Return [X, Y] of the center of cell containing provided text 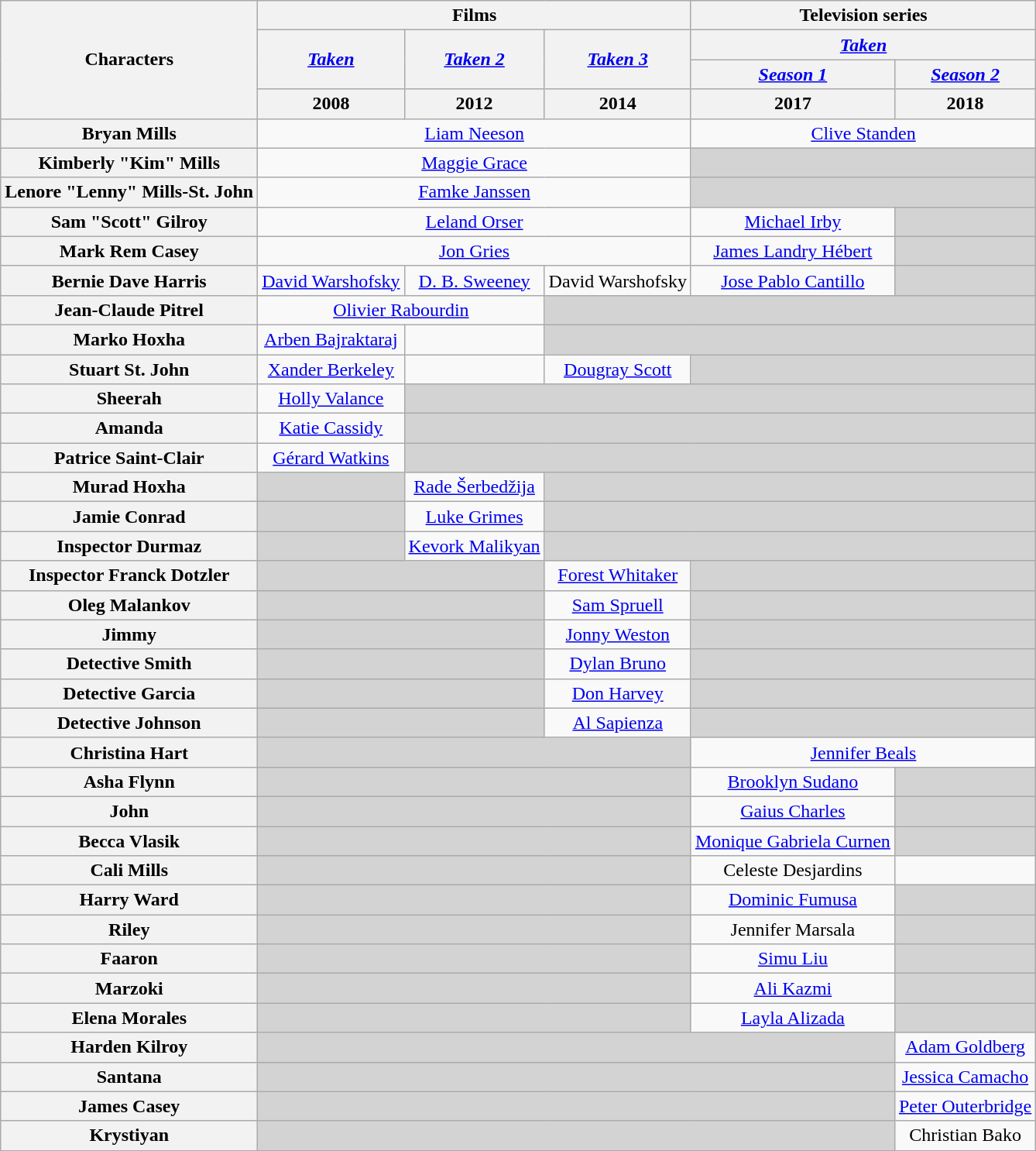
Kevork Malikyan [474, 546]
Sheerah [129, 399]
Gérard Watkins [331, 458]
Inspector Durmaz [129, 546]
Taken 3 [618, 60]
Maggie Grace [475, 163]
Detective Garcia [129, 693]
Jose Pablo Cantillo [793, 280]
Sam Spruell [618, 605]
Jennifer Beals [863, 752]
Al Sapienza [618, 723]
2017 [793, 104]
Season 1 [793, 74]
Becca Vlasik [129, 840]
Harry Ward [129, 900]
Forest Whitaker [618, 575]
Santana [129, 1077]
Olivier Rabourdin [401, 310]
Bernie Dave Harris [129, 280]
D. B. Sweeney [474, 280]
Patrice Saint-Clair [129, 458]
Television series [863, 15]
Simu Liu [793, 959]
Murad Hoxha [129, 487]
Christina Hart [129, 752]
Inspector Franck Dotzler [129, 575]
Brooklyn Sudano [793, 782]
Asha Flynn [129, 782]
Dominic Fumusa [793, 900]
Jean-Claude Pitrel [129, 310]
Taken 2 [474, 60]
2008 [331, 104]
Mark Rem Casey [129, 251]
2014 [618, 104]
Gaius Charles [793, 811]
Kimberly "Kim" Mills [129, 163]
Jennifer Marsala [793, 929]
Leland Orser [475, 222]
Arben Bajraktaraj [331, 339]
Jonny Weston [618, 634]
Riley [129, 929]
Luke Grimes [474, 517]
James Casey [129, 1106]
Monique Gabriela Curnen [793, 840]
Amanda [129, 428]
Jimmy [129, 634]
John [129, 811]
Jessica Camacho [965, 1077]
Lenore "Lenny" Mills-St. John [129, 192]
Oleg Malankov [129, 605]
Dougray Scott [618, 369]
Detective Smith [129, 664]
Don Harvey [618, 693]
Jamie Conrad [129, 517]
James Landry Hébert [793, 251]
Layla Alizada [793, 1018]
Adam Goldberg [965, 1047]
Famke Janssen [475, 192]
Faaron [129, 959]
Elena Morales [129, 1018]
Rade Šerbedžija [474, 487]
Michael Irby [793, 222]
Cali Mills [129, 871]
Characters [129, 60]
Sam "Scott" Gilroy [129, 222]
Jon Gries [475, 251]
Detective Johnson [129, 723]
Holly Valance [331, 399]
2018 [965, 104]
Clive Standen [863, 133]
Season 2 [965, 74]
Bryan Mills [129, 133]
Katie Cassidy [331, 428]
Krystiyan [129, 1136]
Xander Berkeley [331, 369]
Marko Hoxha [129, 339]
Films [475, 15]
2012 [474, 104]
Celeste Desjardins [793, 871]
Dylan Bruno [618, 664]
Ali Kazmi [793, 988]
Christian Bako [965, 1136]
Peter Outerbridge [965, 1106]
Marzoki [129, 988]
Liam Neeson [475, 133]
Stuart St. John [129, 369]
Harden Kilroy [129, 1047]
